Find where the given text appears and provide that cell's center as (X, Y) coordinate. 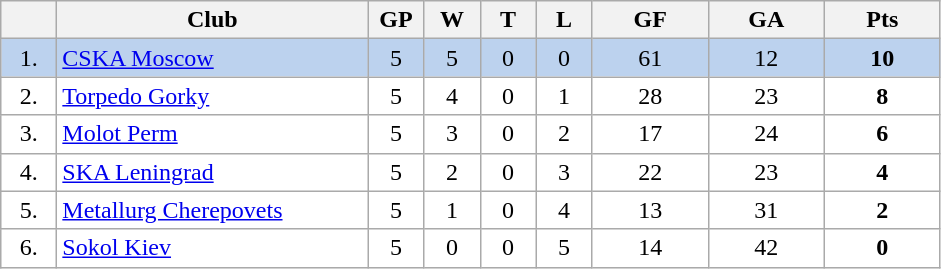
3. (29, 134)
31 (766, 210)
6 (882, 134)
10 (882, 58)
12 (766, 58)
GP (396, 20)
GA (766, 20)
Sokol Kiev (212, 248)
Torpedo Gorky (212, 96)
61 (650, 58)
22 (650, 172)
GF (650, 20)
14 (650, 248)
2. (29, 96)
Molot Perm (212, 134)
Club (212, 20)
T (508, 20)
Metallurg Cherepovets (212, 210)
24 (766, 134)
SKA Leningrad (212, 172)
42 (766, 248)
17 (650, 134)
1. (29, 58)
28 (650, 96)
CSKA Moscow (212, 58)
L (564, 20)
5. (29, 210)
4. (29, 172)
6. (29, 248)
8 (882, 96)
W (452, 20)
13 (650, 210)
Pts (882, 20)
